Identify which cell holds the provided text, then report its [x, y] central coordinate. 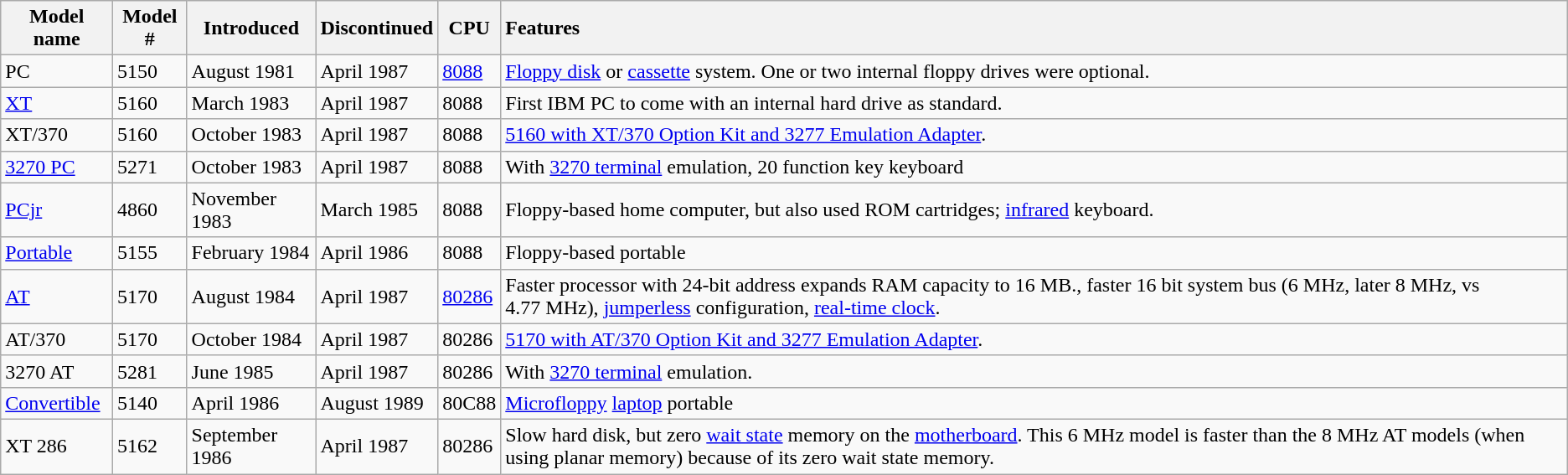
With 3270 terminal emulation. [1034, 371]
Microfloppy laptop portable [1034, 403]
XT 286 [57, 446]
August 1981 [251, 71]
Model # [150, 28]
Introduced [251, 28]
XT/370 [57, 135]
5155 [150, 253]
5150 [150, 71]
March 1983 [251, 103]
June 1985 [251, 371]
September 1986 [251, 446]
Floppy-based home computer, but also used ROM cartridges; infrared keyboard. [1034, 209]
PCjr [57, 209]
Floppy disk or cassette system. One or two internal floppy drives were optional. [1034, 71]
AT [57, 297]
5160 with XT/370 Option Kit and 3277 Emulation Adapter. [1034, 135]
First IBM PC to come with an internal hard drive as standard. [1034, 103]
Convertible [57, 403]
Portable [57, 253]
5140 [150, 403]
AT/370 [57, 339]
Floppy-based portable [1034, 253]
PC [57, 71]
3270 AT [57, 371]
November 1983 [251, 209]
80C88 [469, 403]
October 1984 [251, 339]
XT [57, 103]
Features [1034, 28]
5162 [150, 446]
August 1989 [377, 403]
5271 [150, 167]
Discontinued [377, 28]
With 3270 terminal emulation, 20 function key keyboard [1034, 167]
CPU [469, 28]
5170 with AT/370 Option Kit and 3277 Emulation Adapter. [1034, 339]
August 1984 [251, 297]
February 1984 [251, 253]
4860 [150, 209]
Model name [57, 28]
5281 [150, 371]
March 1985 [377, 209]
3270 PC [57, 167]
